Search for the cell housing the specified text and yield its [X, Y] center coordinate. 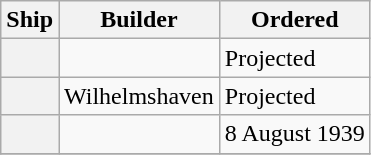
Ordered [294, 20]
Ship [30, 20]
Builder [140, 20]
Wilhelmshaven [140, 96]
8 August 1939 [294, 134]
